Output the [X, Y] coordinate of the center of the cell containing the given text.  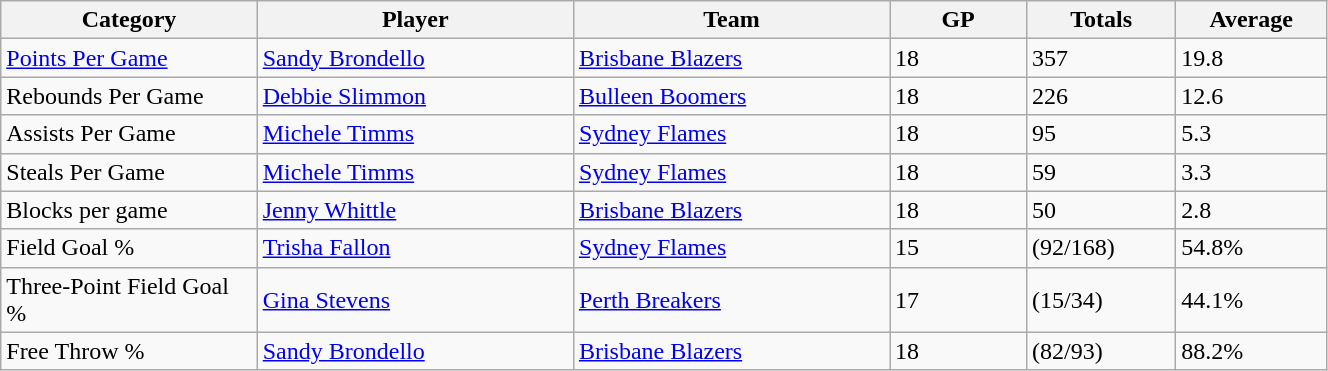
59 [1102, 172]
Perth Breakers [731, 300]
3.3 [1252, 172]
44.1% [1252, 300]
54.8% [1252, 248]
19.8 [1252, 58]
Assists Per Game [129, 134]
Three-Point Field Goal % [129, 300]
Average [1252, 20]
Steals Per Game [129, 172]
95 [1102, 134]
15 [958, 248]
Debbie Slimmon [415, 96]
17 [958, 300]
Category [129, 20]
Bulleen Boomers [731, 96]
Free Throw % [129, 351]
Field Goal % [129, 248]
Gina Stevens [415, 300]
2.8 [1252, 210]
(82/93) [1102, 351]
Rebounds Per Game [129, 96]
(15/34) [1102, 300]
Totals [1102, 20]
Trisha Fallon [415, 248]
Points Per Game [129, 58]
Player [415, 20]
226 [1102, 96]
Team [731, 20]
Blocks per game [129, 210]
(92/168) [1102, 248]
88.2% [1252, 351]
GP [958, 20]
12.6 [1252, 96]
5.3 [1252, 134]
357 [1102, 58]
Jenny Whittle [415, 210]
50 [1102, 210]
